Output the (x, y) coordinate of the center of the cell containing the given text.  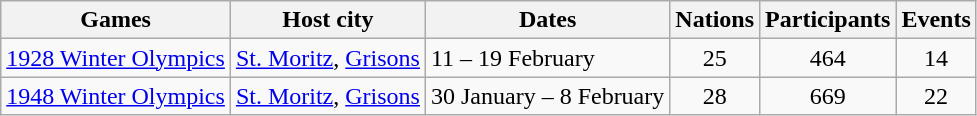
Games (116, 20)
Events (936, 20)
1948 Winter Olympics (116, 96)
Dates (547, 20)
14 (936, 58)
25 (715, 58)
669 (828, 96)
30 January – 8 February (547, 96)
28 (715, 96)
Participants (828, 20)
464 (828, 58)
1928 Winter Olympics (116, 58)
Nations (715, 20)
Host city (328, 20)
11 – 19 February (547, 58)
22 (936, 96)
